Identify which cell holds the provided text, then report its [x, y] central coordinate. 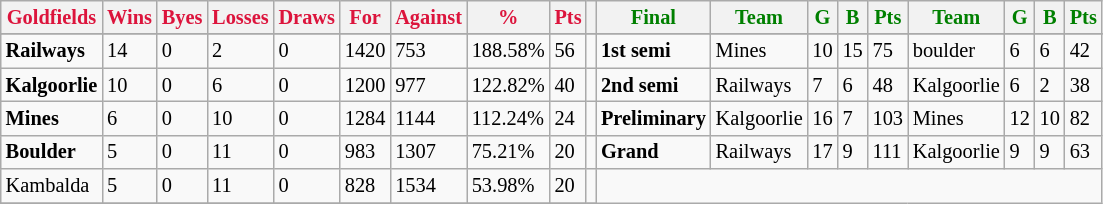
Kambalda [52, 186]
Against [428, 17]
% [508, 17]
24 [568, 118]
40 [568, 85]
983 [365, 152]
For [365, 17]
12 [1020, 118]
103 [888, 118]
75 [888, 51]
Boulder [52, 152]
Final [654, 17]
Draws [307, 17]
1st semi [654, 51]
15 [853, 51]
63 [1084, 152]
1534 [428, 186]
111 [888, 152]
977 [428, 85]
1284 [365, 118]
122.82% [508, 85]
Wins [130, 17]
Preliminary [654, 118]
1307 [428, 152]
1420 [365, 51]
Grand [654, 152]
Losses [240, 17]
42 [1084, 51]
75.21% [508, 152]
Goldfields [52, 17]
2nd semi [654, 85]
56 [568, 51]
1200 [365, 85]
112.24% [508, 118]
48 [888, 85]
Byes [182, 17]
17 [823, 152]
188.58% [508, 51]
828 [365, 186]
38 [1084, 85]
boulder [956, 51]
82 [1084, 118]
1144 [428, 118]
753 [428, 51]
16 [823, 118]
14 [130, 51]
53.98% [508, 186]
